Return (x, y) of the center of cell containing provided text 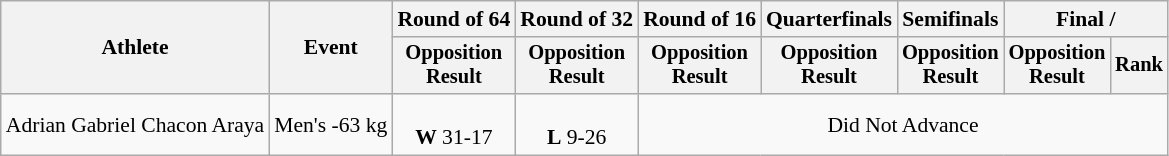
Did Not Advance (903, 124)
W 31-17 (454, 124)
Round of 16 (700, 19)
Final / (1086, 19)
Round of 32 (576, 19)
Athlete (135, 48)
L 9-26 (576, 124)
Event (330, 48)
Men's -63 kg (330, 124)
Quarterfinals (829, 19)
Round of 64 (454, 19)
Rank (1139, 66)
Semifinals (950, 19)
Adrian Gabriel Chacon Araya (135, 124)
